Pinpoint the cell where the given text exists, returning its [x, y] midpoint coordinate. 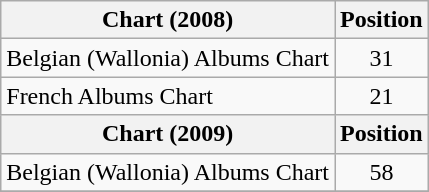
31 [381, 58]
21 [381, 96]
French Albums Chart [168, 96]
58 [381, 172]
Chart (2008) [168, 20]
Chart (2009) [168, 134]
